Find where the given text appears and provide that cell's center as (x, y) coordinate. 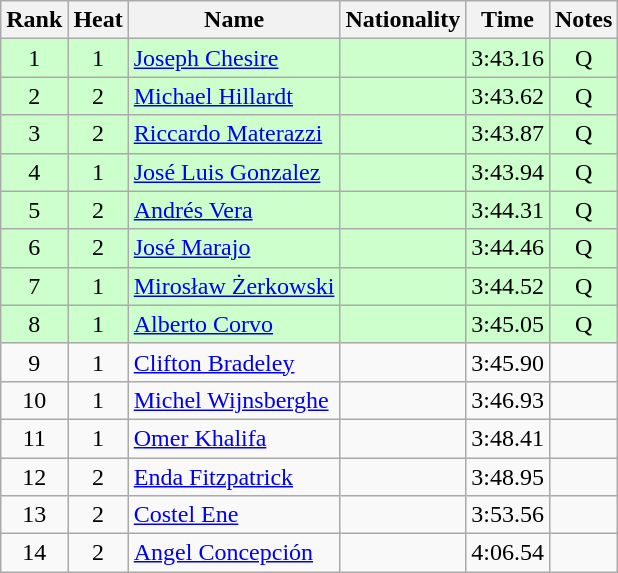
3:44.46 (508, 248)
8 (34, 324)
3:43.62 (508, 96)
3:44.31 (508, 210)
5 (34, 210)
José Luis Gonzalez (234, 172)
3:44.52 (508, 286)
3:48.95 (508, 477)
3 (34, 134)
4 (34, 172)
Mirosław Żerkowski (234, 286)
14 (34, 553)
3:48.41 (508, 438)
Notes (583, 20)
José Marajo (234, 248)
13 (34, 515)
3:45.05 (508, 324)
Angel Concepción (234, 553)
Michel Wijnsberghe (234, 400)
12 (34, 477)
Nationality (403, 20)
Enda Fitzpatrick (234, 477)
9 (34, 362)
Omer Khalifa (234, 438)
Michael Hillardt (234, 96)
10 (34, 400)
Name (234, 20)
3:43.87 (508, 134)
Time (508, 20)
11 (34, 438)
6 (34, 248)
3:45.90 (508, 362)
7 (34, 286)
Joseph Chesire (234, 58)
Clifton Bradeley (234, 362)
3:43.94 (508, 172)
Alberto Corvo (234, 324)
Heat (98, 20)
3:43.16 (508, 58)
4:06.54 (508, 553)
3:46.93 (508, 400)
Andrés Vera (234, 210)
3:53.56 (508, 515)
Rank (34, 20)
Riccardo Materazzi (234, 134)
Costel Ene (234, 515)
